Identify which cell holds the provided text, then report its [X, Y] central coordinate. 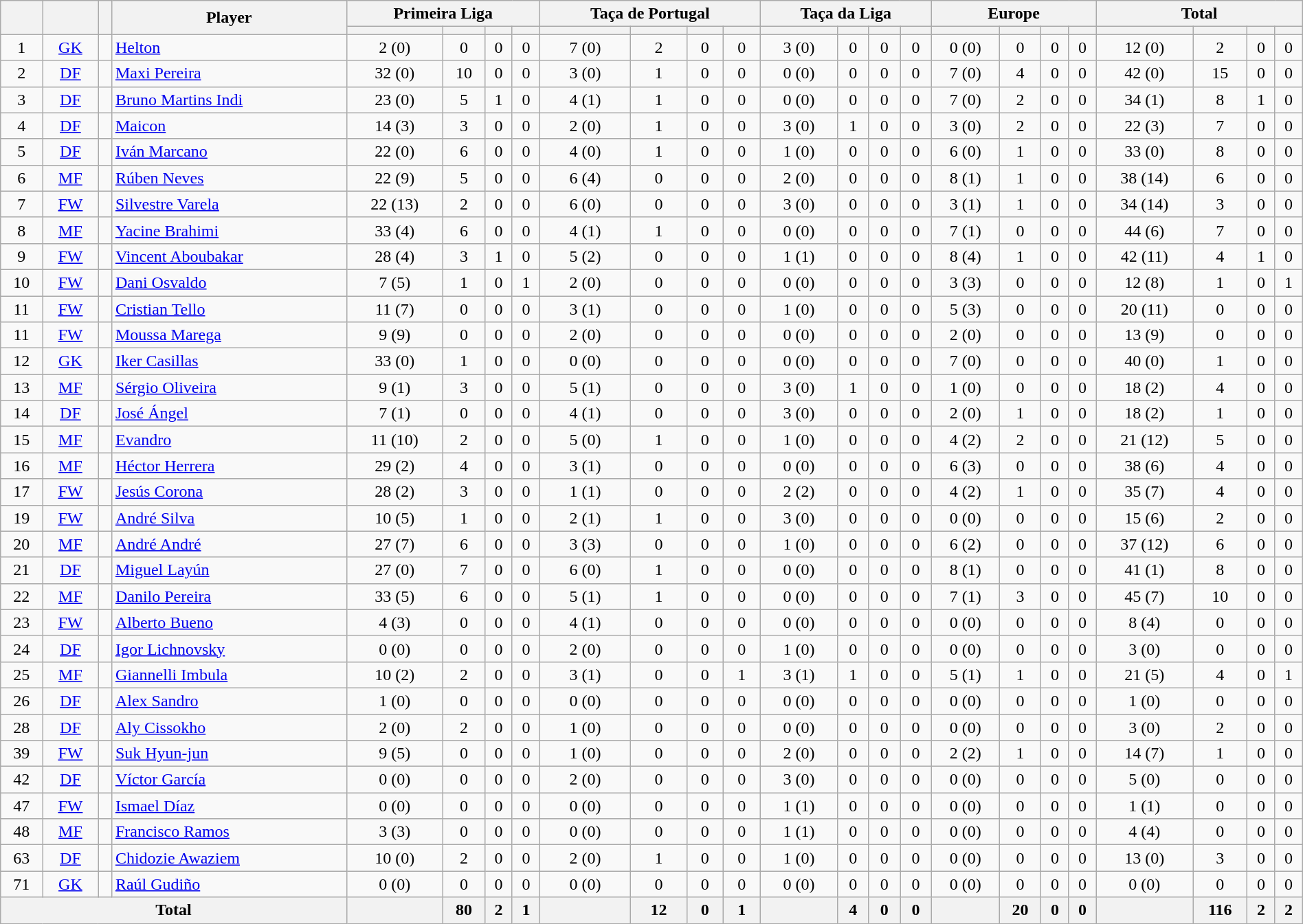
13 (0) [1145, 858]
38 (6) [1145, 466]
23 (0) [394, 100]
Rúben Neves [229, 178]
14 (7) [1145, 754]
6 (2) [965, 544]
10 (5) [394, 518]
Europe [1014, 14]
Taça da Liga [845, 14]
Iker Casillas [229, 361]
Cristian Tello [229, 308]
32 (0) [394, 74]
16 [22, 466]
Primeira Liga [443, 14]
4 (3) [394, 622]
Chidozie Awaziem [229, 858]
14 (3) [394, 126]
10 (2) [394, 675]
27 (7) [394, 544]
9 [22, 256]
4 (0) [585, 152]
Sérgio Oliveira [229, 387]
Giannelli Imbula [229, 675]
14 [22, 414]
Moussa Marega [229, 335]
Dani Osvaldo [229, 282]
Ismael Díaz [229, 806]
11 (10) [394, 440]
9 (9) [394, 335]
33 (4) [394, 230]
12 (0) [1145, 47]
35 (7) [1145, 492]
11 (7) [394, 308]
5 (2) [585, 256]
7 (5) [394, 282]
28 [22, 728]
Víctor García [229, 780]
José Ángel [229, 414]
5 (3) [965, 308]
2 (1) [585, 518]
45 (7) [1145, 596]
22 (13) [394, 204]
40 (0) [1145, 361]
34 (1) [1145, 100]
22 (9) [394, 178]
Taça de Portugal [650, 14]
13 [22, 387]
Player [229, 18]
Iván Marcano [229, 152]
27 (0) [394, 570]
Héctor Herrera [229, 466]
Bruno Martins Indi [229, 100]
23 [22, 622]
Evandro [229, 440]
28 (4) [394, 256]
Jesús Corona [229, 492]
41 (1) [1145, 570]
15 (6) [1145, 518]
71 [22, 884]
33 (5) [394, 596]
42 (0) [1145, 74]
Helton [229, 47]
80 [465, 910]
24 [22, 649]
9 (5) [394, 754]
38 (14) [1145, 178]
9 (1) [394, 387]
10 (0) [394, 858]
Igor Lichnovsky [229, 649]
Aly Cissokho [229, 728]
Alex Sandro [229, 701]
Suk Hyun-jun [229, 754]
22 [22, 596]
12 (8) [1145, 282]
Maicon [229, 126]
44 (6) [1145, 230]
28 (2) [394, 492]
42 (11) [1145, 256]
39 [22, 754]
André André [229, 544]
21 [22, 570]
6 (3) [965, 466]
Miguel Layún [229, 570]
116 [1221, 910]
4 (4) [1145, 832]
37 (12) [1145, 544]
63 [22, 858]
34 (14) [1145, 204]
21 (12) [1145, 440]
Maxi Pereira [229, 74]
20 (11) [1145, 308]
Silvestre Varela [229, 204]
Vincent Aboubakar [229, 256]
22 (3) [1145, 126]
22 (0) [394, 152]
48 [22, 832]
Alberto Bueno [229, 622]
André Silva [229, 518]
19 [22, 518]
21 (5) [1145, 675]
Raúl Gudiño [229, 884]
25 [22, 675]
26 [22, 701]
Yacine Brahimi [229, 230]
29 (2) [394, 466]
Danilo Pereira [229, 596]
17 [22, 492]
13 (9) [1145, 335]
42 [22, 780]
6 (4) [585, 178]
Francisco Ramos [229, 832]
47 [22, 806]
